Determine the (x, y) coordinate at the center of the cell enclosing the given text.  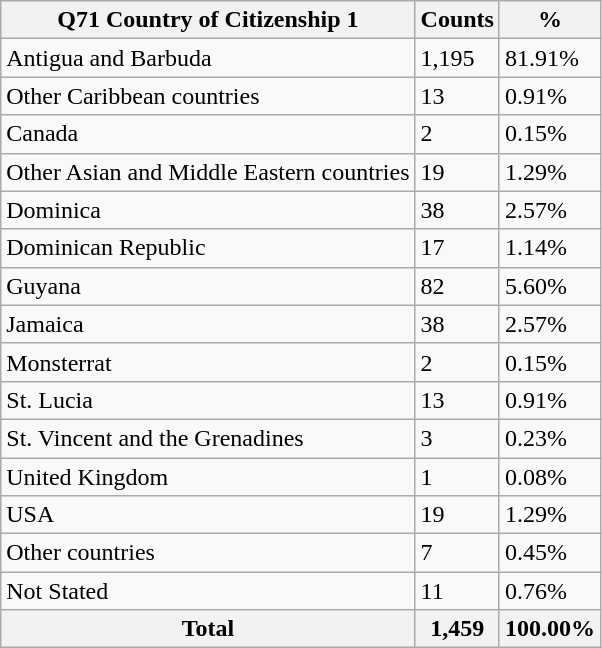
Canada (208, 134)
1,459 (457, 629)
Antigua and Barbuda (208, 58)
3 (457, 438)
1.14% (550, 248)
17 (457, 248)
1 (457, 477)
Total (208, 629)
St. Lucia (208, 400)
Monsterrat (208, 362)
Jamaica (208, 324)
81.91% (550, 58)
Other Asian and Middle Eastern countries (208, 172)
Q71 Country of Citizenship 1 (208, 20)
Dominican Republic (208, 248)
0.08% (550, 477)
100.00% (550, 629)
11 (457, 591)
Counts (457, 20)
82 (457, 286)
Not Stated (208, 591)
Guyana (208, 286)
0.23% (550, 438)
St. Vincent and the Grenadines (208, 438)
United Kingdom (208, 477)
7 (457, 553)
Dominica (208, 210)
1,195 (457, 58)
Other countries (208, 553)
Other Caribbean countries (208, 96)
0.45% (550, 553)
5.60% (550, 286)
% (550, 20)
USA (208, 515)
0.76% (550, 591)
